Provide the (x, y) coordinate of the cell's center where the given text is located.  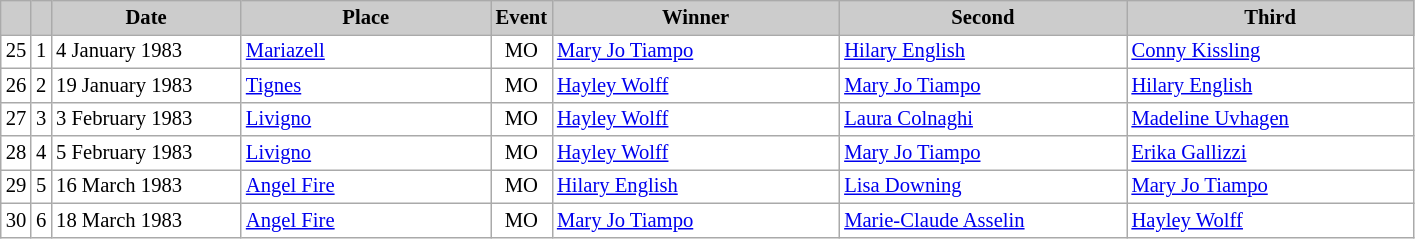
Conny Kissling (1270, 51)
6 (41, 220)
19 January 1983 (146, 85)
18 March 1983 (146, 220)
Laura Colnaghi (982, 119)
2 (41, 85)
Marie-Claude Asselin (982, 220)
Erika Gallizzi (1270, 153)
5 February 1983 (146, 153)
Madeline Uvhagen (1270, 119)
4 January 1983 (146, 51)
Second (982, 17)
1 (41, 51)
29 (16, 186)
Event (522, 17)
4 (41, 153)
Winner (696, 17)
27 (16, 119)
30 (16, 220)
5 (41, 186)
Date (146, 17)
Mariazell (366, 51)
25 (16, 51)
Third (1270, 17)
16 March 1983 (146, 186)
Tignes (366, 85)
Place (366, 17)
26 (16, 85)
28 (16, 153)
3 (41, 119)
3 February 1983 (146, 119)
Lisa Downing (982, 186)
